From the cell containing the given text, extract its center point as [x, y] coordinate. 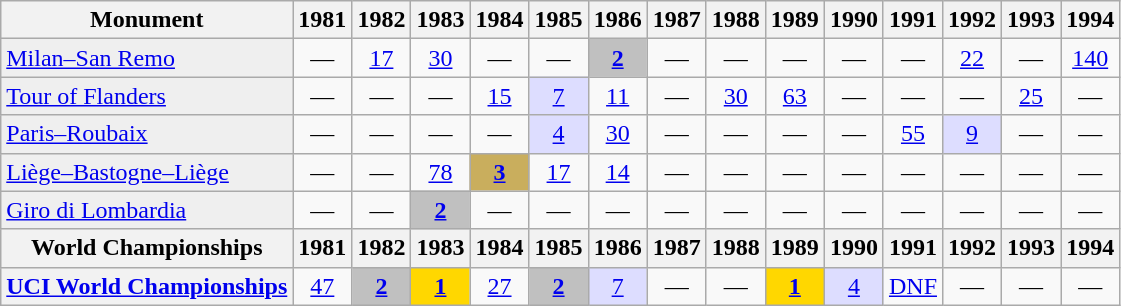
27 [500, 286]
78 [440, 172]
47 [322, 286]
11 [618, 96]
Liège–Bastogne–Liège [147, 172]
Giro di Lombardia [147, 210]
DNF [912, 286]
140 [1090, 58]
UCI World Championships [147, 286]
Tour of Flanders [147, 96]
15 [500, 96]
Monument [147, 20]
Paris–Roubaix [147, 134]
25 [1032, 96]
55 [912, 134]
22 [972, 58]
9 [972, 134]
World Championships [147, 248]
14 [618, 172]
3 [500, 172]
Milan–San Remo [147, 58]
63 [794, 96]
